Output the [x, y] coordinate of the center of the cell containing the given text.  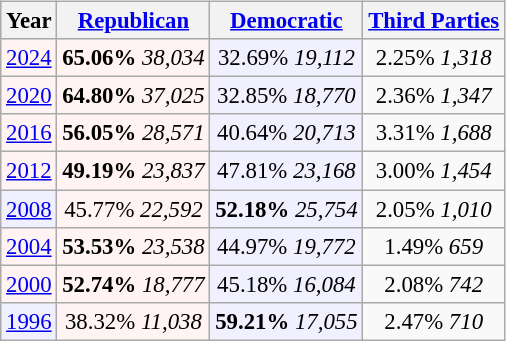
65.06% 38,034 [134, 58]
52.74% 18,777 [134, 284]
2004 [29, 246]
45.77% 22,592 [134, 209]
32.69% 19,112 [286, 58]
Democratic [286, 21]
44.97% 19,772 [286, 246]
38.32% 11,038 [134, 321]
2.47% 710 [434, 321]
2020 [29, 96]
3.00% 1,454 [434, 171]
2000 [29, 284]
2.36% 1,347 [434, 96]
2.08% 742 [434, 284]
Republican [134, 21]
52.18% 25,754 [286, 209]
2.25% 1,318 [434, 58]
53.53% 23,538 [134, 246]
Year [29, 21]
2.05% 1,010 [434, 209]
2012 [29, 171]
2008 [29, 209]
56.05% 28,571 [134, 133]
59.21% 17,055 [286, 321]
47.81% 23,168 [286, 171]
32.85% 18,770 [286, 96]
49.19% 23,837 [134, 171]
45.18% 16,084 [286, 284]
64.80% 37,025 [134, 96]
3.31% 1,688 [434, 133]
1.49% 659 [434, 246]
40.64% 20,713 [286, 133]
Third Parties [434, 21]
2024 [29, 58]
1996 [29, 321]
2016 [29, 133]
